Search for the cell housing the specified text and yield its [X, Y] center coordinate. 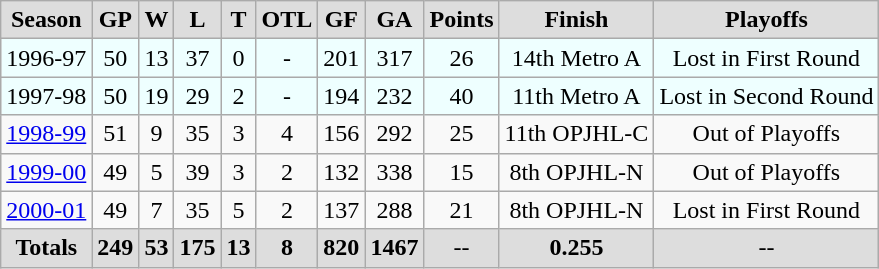
OTL [287, 20]
39 [198, 172]
21 [462, 210]
1997-98 [46, 96]
L [198, 20]
T [238, 20]
11th Metro A [576, 96]
Points [462, 20]
Season [46, 20]
29 [198, 96]
1998-99 [46, 134]
W [156, 20]
4 [287, 134]
1467 [394, 248]
GP [116, 20]
40 [462, 96]
201 [342, 58]
249 [116, 248]
194 [342, 96]
Lost in Second Round [766, 96]
137 [342, 210]
1999-00 [46, 172]
37 [198, 58]
317 [394, 58]
53 [156, 248]
292 [394, 134]
175 [198, 248]
9 [156, 134]
GA [394, 20]
51 [116, 134]
8 [287, 248]
15 [462, 172]
288 [394, 210]
14th Metro A [576, 58]
Finish [576, 20]
338 [394, 172]
GF [342, 20]
25 [462, 134]
7 [156, 210]
0 [238, 58]
Totals [46, 248]
1996-97 [46, 58]
2000-01 [46, 210]
156 [342, 134]
Playoffs [766, 20]
26 [462, 58]
0.255 [576, 248]
19 [156, 96]
132 [342, 172]
232 [394, 96]
11th OPJHL-C [576, 134]
820 [342, 248]
